For the text-containing cell, return its midpoint in (x, y) coordinate format. 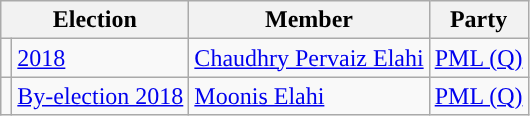
2018 (100, 58)
By-election 2018 (100, 96)
Party (478, 20)
Moonis Elahi (309, 96)
Chaudhry Pervaiz Elahi (309, 58)
Member (309, 20)
Election (95, 20)
